Capture the cell that displays the provided text and extract its [X, Y] central coordinate. 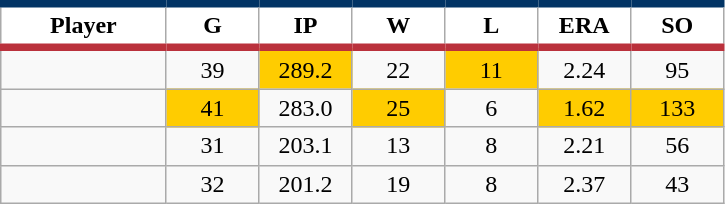
1.62 [584, 108]
283.0 [306, 108]
13 [398, 146]
G [212, 26]
43 [678, 184]
56 [678, 146]
25 [398, 108]
39 [212, 68]
6 [492, 108]
95 [678, 68]
289.2 [306, 68]
W [398, 26]
19 [398, 184]
203.1 [306, 146]
11 [492, 68]
2.21 [584, 146]
22 [398, 68]
2.24 [584, 68]
31 [212, 146]
41 [212, 108]
2.37 [584, 184]
SO [678, 26]
32 [212, 184]
201.2 [306, 184]
IP [306, 26]
ERA [584, 26]
133 [678, 108]
L [492, 26]
Player [84, 26]
